Return the (x, y) coordinate for the center point of the cell that contains the specified text.  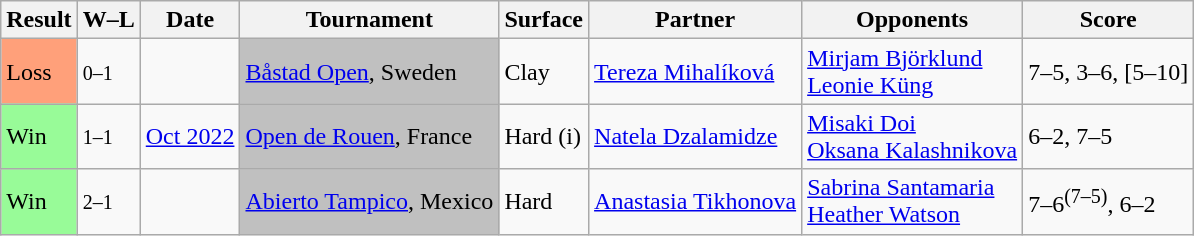
7–6(7–5), 6–2 (1108, 202)
Båstad Open, Sweden (370, 72)
Date (190, 20)
W–L (108, 20)
2–1 (108, 202)
Loss (39, 72)
0–1 (108, 72)
Oct 2022 (190, 136)
Opponents (912, 20)
Surface (544, 20)
Hard (i) (544, 136)
Score (1108, 20)
Abierto Tampico, Mexico (370, 202)
Open de Rouen, France (370, 136)
Mirjam Björklund Leonie Küng (912, 72)
Result (39, 20)
7–5, 3–6, [5–10] (1108, 72)
Sabrina Santamaria Heather Watson (912, 202)
1–1 (108, 136)
Anastasia Tikhonova (696, 202)
Tereza Mihalíková (696, 72)
Clay (544, 72)
Misaki Doi Oksana Kalashnikova (912, 136)
6–2, 7–5 (1108, 136)
Hard (544, 202)
Natela Dzalamidze (696, 136)
Partner (696, 20)
Tournament (370, 20)
